Capture the cell that displays the provided text and extract its (x, y) central coordinate. 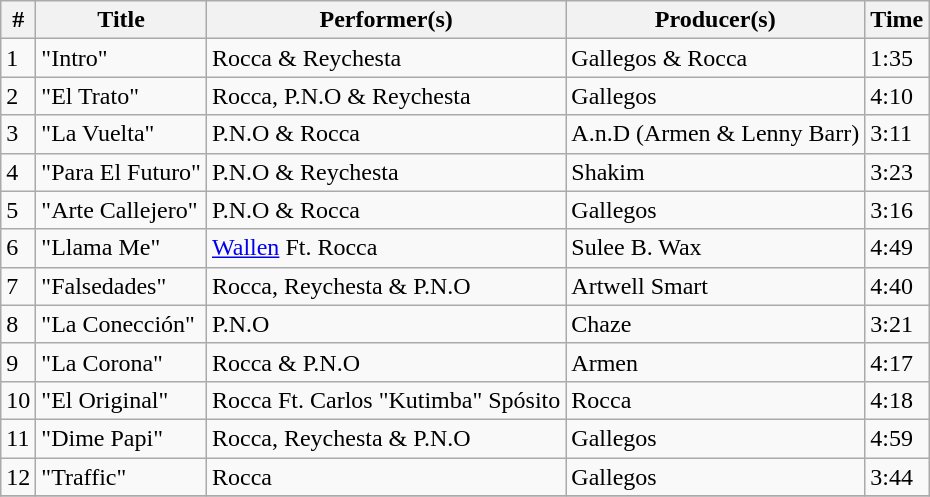
7 (18, 286)
Rocca & P.N.O (386, 362)
Title (122, 20)
12 (18, 477)
"La Corona" (122, 362)
Rocca & Reychesta (386, 58)
Chaze (716, 324)
Time (897, 20)
Performer(s) (386, 20)
"La Conección" (122, 324)
P.N.O & Reychesta (386, 172)
"Arte Callejero" (122, 210)
2 (18, 96)
"Llama Me" (122, 248)
5 (18, 210)
Rocca Ft. Carlos "Kutimba" Spósito (386, 400)
9 (18, 362)
"La Vuelta" (122, 134)
Shakim (716, 172)
8 (18, 324)
1 (18, 58)
Producer(s) (716, 20)
Sulee B. Wax (716, 248)
"El Trato" (122, 96)
4:40 (897, 286)
4:59 (897, 438)
P.N.O (386, 324)
Wallen Ft. Rocca (386, 248)
4:49 (897, 248)
Gallegos & Rocca (716, 58)
3:11 (897, 134)
4 (18, 172)
10 (18, 400)
11 (18, 438)
"Dime Papi" (122, 438)
4:17 (897, 362)
3 (18, 134)
Armen (716, 362)
A.n.D (Armen & Lenny Barr) (716, 134)
4:18 (897, 400)
Rocca, P.N.O & Reychesta (386, 96)
3:23 (897, 172)
3:44 (897, 477)
4:10 (897, 96)
"Para El Futuro" (122, 172)
3:16 (897, 210)
"Traffic" (122, 477)
# (18, 20)
6 (18, 248)
3:21 (897, 324)
Artwell Smart (716, 286)
"Falsedades" (122, 286)
"Intro" (122, 58)
"El Original" (122, 400)
1:35 (897, 58)
